Search for the cell housing the specified text and yield its [x, y] center coordinate. 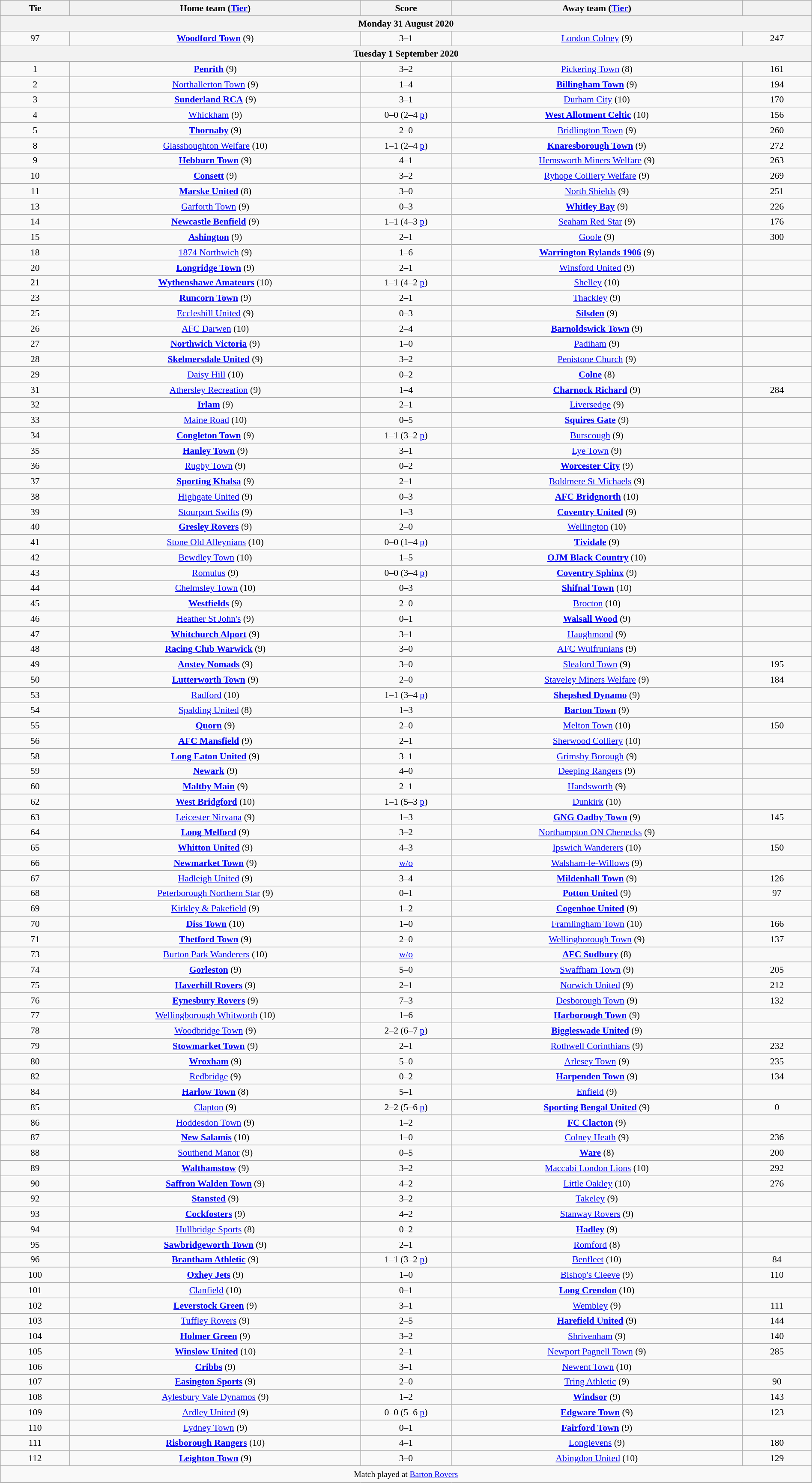
Stanway Rovers (9) [597, 1214]
25 [35, 314]
Westfields (9) [215, 604]
71 [35, 939]
Irlam (9) [215, 405]
170 [777, 100]
Pickering Town (8) [597, 69]
Saffron Walden Town (9) [215, 1183]
Haverhill Rovers (9) [215, 985]
New Salamis (10) [215, 1138]
Ipswich Wanderers (10) [597, 848]
Shepshed Dynamo (9) [597, 695]
101 [35, 1291]
59 [35, 771]
68 [35, 893]
Wembley (9) [597, 1306]
Cogenhoe United (9) [597, 909]
Eynesbury Rovers (9) [215, 1001]
Edgware Town (9) [597, 1413]
Penrith (9) [215, 69]
1–1 (2–4 p) [406, 146]
Cockfosters (9) [215, 1214]
7–3 [406, 1001]
Takeley (9) [597, 1199]
35 [35, 451]
180 [777, 1443]
Hebburn Town (9) [215, 161]
102 [35, 1306]
Hadleigh United (9) [215, 878]
Southend Manor (9) [215, 1153]
Brantham Athletic (9) [215, 1260]
Thackley (9) [597, 298]
74 [35, 970]
Runcorn Town (9) [215, 298]
50 [35, 680]
Wythenshawe Amateurs (10) [215, 283]
82 [35, 1077]
Maine Road (10) [215, 420]
Peterborough Northern Star (9) [215, 893]
Burscough (9) [597, 436]
Easington Sports (9) [215, 1382]
96 [35, 1260]
5 [35, 130]
Wellingborough Town (9) [597, 939]
Coventry United (9) [597, 512]
Sporting Bengal United (9) [597, 1107]
Deeping Rangers (9) [597, 771]
55 [35, 726]
8 [35, 146]
Redbridge (9) [215, 1077]
21 [35, 283]
Durham City (10) [597, 100]
Harefield United (9) [597, 1321]
36 [35, 466]
Dunkirk (10) [597, 802]
3 [35, 100]
Wellingborough Whitworth (10) [215, 1016]
Mildenhall Town (9) [597, 878]
Bishop's Cleeve (9) [597, 1275]
Gorleston (9) [215, 970]
145 [777, 817]
161 [777, 69]
39 [35, 512]
Hanley Town (9) [215, 451]
Windsor (9) [597, 1397]
41 [35, 542]
Wroxham (9) [215, 1061]
105 [35, 1351]
58 [35, 756]
2–4 [406, 329]
251 [777, 192]
63 [35, 817]
5–1 [406, 1092]
Newcastle Benfield (9) [215, 222]
4–0 [406, 771]
86 [35, 1123]
285 [777, 1351]
Sunderland RCA (9) [215, 100]
Fairford Town (9) [597, 1428]
Enfield (9) [597, 1092]
93 [35, 1214]
107 [35, 1382]
276 [777, 1183]
Gresley Rovers (9) [215, 527]
26 [35, 329]
Walsham-le-Willows (9) [597, 863]
0 [777, 1107]
10 [35, 176]
Long Melford (9) [215, 833]
Maltby Main (9) [215, 787]
Tividale (9) [597, 542]
Silsden (9) [597, 314]
33 [35, 420]
Desborough Town (9) [597, 1001]
78 [35, 1031]
292 [777, 1168]
76 [35, 1001]
156 [777, 115]
Northampton ON Chenecks (9) [597, 833]
Newent Town (10) [597, 1367]
44 [35, 588]
Newmarket Town (9) [215, 863]
236 [777, 1138]
Ware (8) [597, 1153]
Harborough Town (9) [597, 1016]
1–5 [406, 558]
Spalding United (8) [215, 710]
Thetford Town (9) [215, 939]
Swaffham Town (9) [597, 970]
Tuesday 1 September 2020 [406, 54]
Northallerton Town (9) [215, 84]
Romulus (9) [215, 573]
Warrington Rylands 1906 (9) [597, 252]
Romford (8) [597, 1245]
Sherwood Colliery (10) [597, 741]
32 [35, 405]
Burton Park Wanderers (10) [215, 955]
176 [777, 222]
West Allotment Celtic (10) [597, 115]
Potton United (9) [597, 893]
Tuffley Rovers (9) [215, 1321]
Tring Athletic (9) [597, 1382]
Glasshoughton Welfare (10) [215, 146]
4 [35, 115]
70 [35, 924]
103 [35, 1321]
OJM Black Country (10) [597, 558]
2–5 [406, 1321]
106 [35, 1367]
Charnock Richard (9) [597, 390]
Daisy Hill (10) [215, 374]
Squires Gate (9) [597, 420]
Walsall Wood (9) [597, 619]
Ardley United (9) [215, 1413]
29 [35, 374]
Benfleet (10) [597, 1260]
143 [777, 1397]
Norwich United (9) [597, 985]
Lye Town (9) [597, 451]
Radford (10) [215, 695]
89 [35, 1168]
Stourport Swifts (9) [215, 512]
79 [35, 1046]
Sleaford Town (9) [597, 665]
Longridge Town (9) [215, 268]
Winslow United (10) [215, 1351]
92 [35, 1199]
11 [35, 192]
42 [35, 558]
20 [35, 268]
Shifnal Town (10) [597, 588]
Boldmere St Michaels (9) [597, 482]
18 [35, 252]
Brocton (10) [597, 604]
Little Oakley (10) [597, 1183]
AFC Bridgnorth (10) [597, 497]
Ashington (9) [215, 237]
AFC Wulfrunians (9) [597, 649]
Shrivenham (9) [597, 1336]
34 [35, 436]
Highgate United (9) [215, 497]
Anstey Nomads (9) [215, 665]
13 [35, 207]
Barnoldswick Town (9) [597, 329]
60 [35, 787]
Oxhey Jets (9) [215, 1275]
140 [777, 1336]
Whitton United (9) [215, 848]
Coventry Sphinx (9) [597, 573]
46 [35, 619]
Cribbs (9) [215, 1367]
Haughmond (9) [597, 634]
Risborough Rangers (10) [215, 1443]
56 [35, 741]
66 [35, 863]
Whitley Bay (9) [597, 207]
Consett (9) [215, 176]
Knaresborough Town (9) [597, 146]
AFC Darwen (10) [215, 329]
205 [777, 970]
40 [35, 527]
Colne (8) [597, 374]
Handsworth (9) [597, 787]
284 [777, 390]
GNG Oadby Town (9) [597, 817]
Newport Pagnell Town (9) [597, 1351]
132 [777, 1001]
Abingdon United (10) [597, 1459]
Home team (Tier) [215, 8]
73 [35, 955]
Congleton Town (9) [215, 436]
144 [777, 1321]
Sawbridgeworth Town (9) [215, 1245]
AFC Mansfield (9) [215, 741]
300 [777, 237]
Away team (Tier) [597, 8]
Woodbridge Town (9) [215, 1031]
Melton Town (10) [597, 726]
45 [35, 604]
112 [35, 1459]
134 [777, 1077]
North Shields (9) [597, 192]
0–0 (1–4 p) [406, 542]
64 [35, 833]
126 [777, 878]
Hullbridge Sports (8) [215, 1229]
Walthamstow (9) [215, 1168]
184 [777, 680]
Clanfield (10) [215, 1291]
23 [35, 298]
Chelmsley Town (10) [215, 588]
1–1 (3–4 p) [406, 695]
Tie [35, 8]
212 [777, 985]
2–2 (6–7 p) [406, 1031]
Arlesey Town (9) [597, 1061]
104 [35, 1336]
247 [777, 39]
15 [35, 237]
Maccabi London Lions (10) [597, 1168]
Aylesbury Vale Dynamos (9) [215, 1397]
Lutterworth Town (9) [215, 680]
31 [35, 390]
Longlevens (9) [597, 1443]
Lydney Town (9) [215, 1428]
Colney Heath (9) [597, 1138]
Eccleshill United (9) [215, 314]
Marske United (8) [215, 192]
Score [406, 8]
100 [35, 1275]
Goole (9) [597, 237]
49 [35, 665]
Racing Club Warwick (9) [215, 649]
Hadley (9) [597, 1229]
1–1 (4–2 p) [406, 283]
Leicester Nirvana (9) [215, 817]
Diss Town (10) [215, 924]
Staveley Miners Welfare (9) [597, 680]
Biggleswade United (9) [597, 1031]
88 [35, 1153]
272 [777, 146]
3–4 [406, 878]
Northwich Victoria (9) [215, 344]
195 [777, 665]
Match played at Barton Rovers [406, 1474]
Skelmersdale United (9) [215, 360]
37 [35, 482]
62 [35, 802]
232 [777, 1046]
Shelley (10) [597, 283]
54 [35, 710]
Worcester City (9) [597, 466]
67 [35, 878]
28 [35, 360]
0–0 (2–4 p) [406, 115]
85 [35, 1107]
Garforth Town (9) [215, 207]
Barton Town (9) [597, 710]
226 [777, 207]
194 [777, 84]
Sporting Khalsa (9) [215, 482]
43 [35, 573]
1–1 (5–3 p) [406, 802]
4–3 [406, 848]
75 [35, 985]
69 [35, 909]
Leverstock Green (9) [215, 1306]
Hoddesdon Town (9) [215, 1123]
Woodford Town (9) [215, 39]
Rothwell Corinthians (9) [597, 1046]
Heather St John's (9) [215, 619]
129 [777, 1459]
Rugby Town (9) [215, 466]
Ryhope Colliery Welfare (9) [597, 176]
Penistone Church (9) [597, 360]
2 [35, 84]
Stowmarket Town (9) [215, 1046]
0–0 (5–6 p) [406, 1413]
Grimsby Borough (9) [597, 756]
Wellington (10) [597, 527]
Quorn (9) [215, 726]
Bridlington Town (9) [597, 130]
87 [35, 1138]
Harlow Town (8) [215, 1092]
Stansted (9) [215, 1199]
48 [35, 649]
AFC Sudbury (8) [597, 955]
263 [777, 161]
Whitchurch Alport (9) [215, 634]
Seaham Red Star (9) [597, 222]
108 [35, 1397]
Holmer Green (9) [215, 1336]
0–0 (3–4 p) [406, 573]
Harpenden Town (9) [597, 1077]
14 [35, 222]
Long Eaton United (9) [215, 756]
53 [35, 695]
Whickham (9) [215, 115]
Athersley Recreation (9) [215, 390]
West Bridgford (10) [215, 802]
Clapton (9) [215, 1107]
27 [35, 344]
Leighton Town (9) [215, 1459]
95 [35, 1245]
166 [777, 924]
109 [35, 1413]
38 [35, 497]
137 [777, 939]
123 [777, 1413]
Padiham (9) [597, 344]
260 [777, 130]
Kirkley & Pakefield (9) [215, 909]
Liversedge (9) [597, 405]
77 [35, 1016]
London Colney (9) [597, 39]
FC Clacton (9) [597, 1123]
Billingham Town (9) [597, 84]
200 [777, 1153]
1 [35, 69]
269 [777, 176]
Winsford United (9) [597, 268]
Thornaby (9) [215, 130]
9 [35, 161]
80 [35, 1061]
Long Crendon (10) [597, 1291]
1874 Northwich (9) [215, 252]
1–1 (4–3 p) [406, 222]
Hemsworth Miners Welfare (9) [597, 161]
235 [777, 1061]
Newark (9) [215, 771]
2–2 (5–6 p) [406, 1107]
Monday 31 August 2020 [406, 24]
Framlingham Town (10) [597, 924]
47 [35, 634]
65 [35, 848]
Stone Old Alleynians (10) [215, 542]
Bewdley Town (10) [215, 558]
94 [35, 1229]
